Output the [X, Y] coordinate of the center of the cell containing the given text.  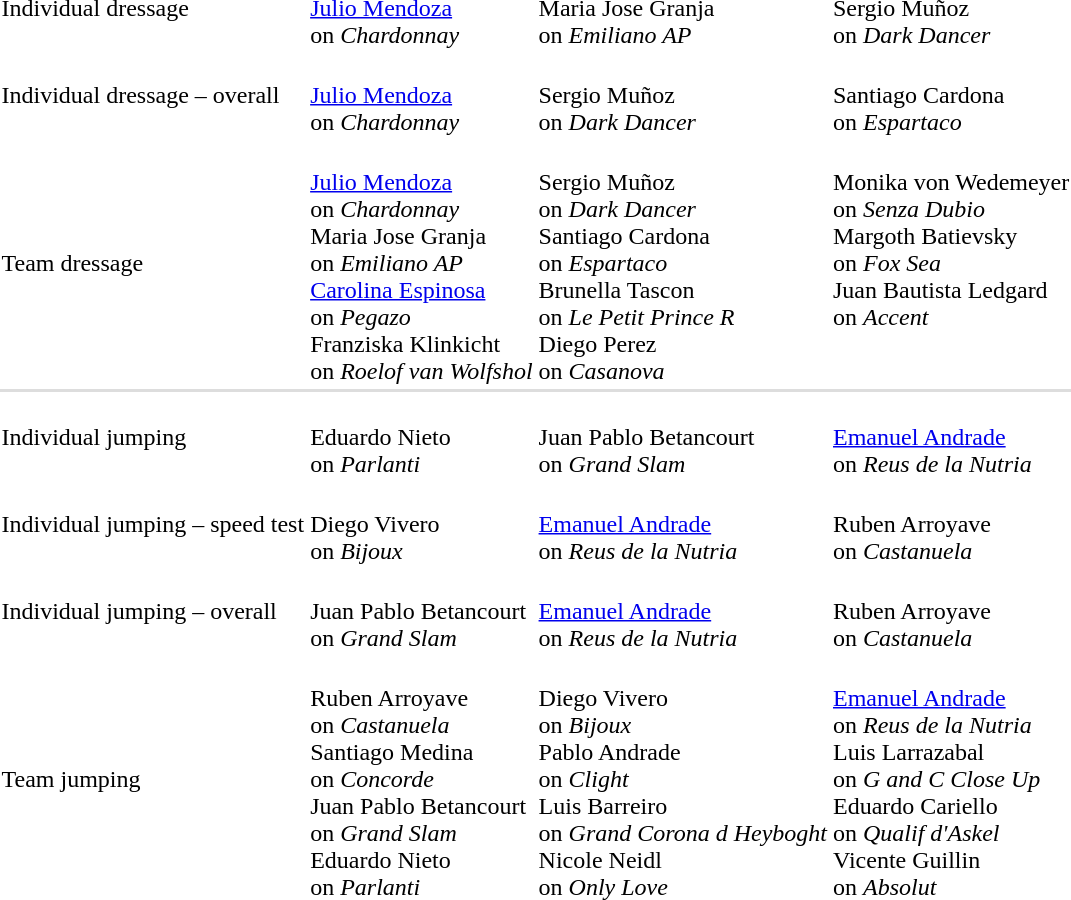
Individual jumping – speed test [153, 524]
Monika von Wedemeyeron Senza DubioMargoth Batievskyon Fox SeaJuan Bautista Ledgardon Accent [952, 263]
Julio Mendozaon Chardonnay [422, 95]
Team dressage [153, 263]
Diego Viveroon Bijoux [422, 524]
Individual jumping – overall [153, 611]
Sergio Muñozon Dark Dancer [682, 95]
Sergio Muñozon Dark DancerSantiago Cardonaon EspartacoBrunella Tasconon Le Petit Prince RDiego Perezon Casanova [682, 263]
Julio Mendozaon ChardonnayMaria Jose Granjaon Emiliano APCarolina Espinosaon PegazoFranziska Klinkichton Roelof van Wolfshol [422, 263]
Individual jumping [153, 437]
Eduardo Nietoon Parlanti [422, 437]
Individual dressage – overall [153, 95]
Santiago Cardonaon Espartaco [952, 95]
